Search for the cell housing the specified text and yield its (x, y) center coordinate. 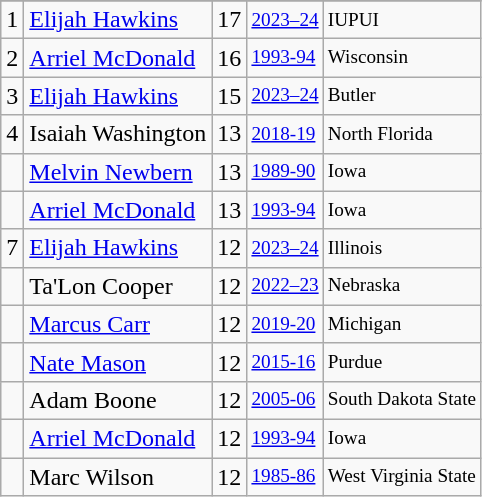
Nate Mason (118, 362)
Ta'Lon Cooper (118, 286)
West Virginia State (402, 477)
16 (230, 58)
Melvin Newbern (118, 172)
2022–23 (285, 286)
2 (12, 58)
Nebraska (402, 286)
Isaiah Washington (118, 134)
Wisconsin (402, 58)
2005-06 (285, 400)
3 (12, 96)
Illinois (402, 248)
17 (230, 20)
Marcus Carr (118, 324)
IUPUI (402, 20)
7 (12, 248)
15 (230, 96)
Butler (402, 96)
1 (12, 20)
1985-86 (285, 477)
Michigan (402, 324)
South Dakota State (402, 400)
Adam Boone (118, 400)
2019-20 (285, 324)
2015-16 (285, 362)
North Florida (402, 134)
1989-90 (285, 172)
2018-19 (285, 134)
Purdue (402, 362)
Marc Wilson (118, 477)
4 (12, 134)
